Search for the cell housing the specified text and yield its (X, Y) center coordinate. 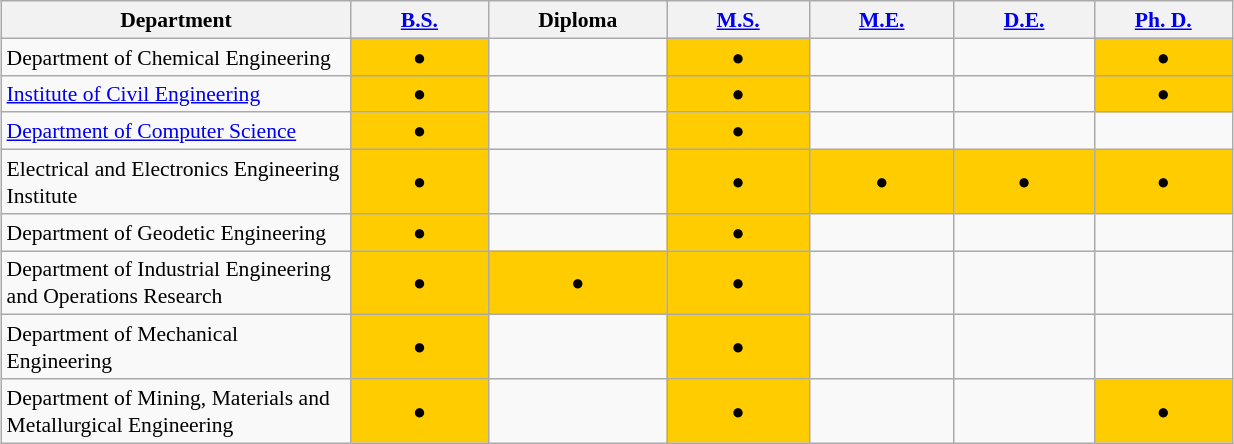
Department of Geodetic Engineering (176, 232)
Ph. D. (1163, 20)
Diploma (578, 20)
B.S. (419, 20)
M.E. (882, 20)
Institute of Civil Engineering (176, 94)
Department of Industrial Engineering and Operations Research (176, 282)
M.S. (738, 20)
D.E. (1024, 20)
Department of Mechanical Engineering (176, 347)
Department (176, 20)
Electrical and Electronics Engineering Institute (176, 181)
Department of Mining, Materials and Metallurgical Engineering (176, 411)
Department of Chemical Engineering (176, 56)
Department of Computer Science (176, 130)
